For the text-containing cell, return its midpoint in [X, Y] coordinate format. 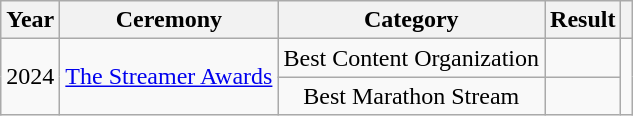
Year [30, 20]
Best Marathon Stream [412, 96]
Best Content Organization [412, 58]
2024 [30, 77]
Result [583, 20]
Category [412, 20]
Ceremony [169, 20]
The Streamer Awards [169, 77]
